Identify which cell holds the provided text, then report its [x, y] central coordinate. 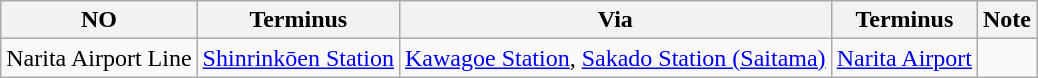
NO [99, 20]
Narita Airport [904, 58]
Shinrinkōen Station [298, 58]
Narita Airport Line [99, 58]
Kawagoe Station, Sakado Station (Saitama) [615, 58]
Note [1008, 20]
Via [615, 20]
